Locate the cell with the specified text and output its [x, y] center coordinate. 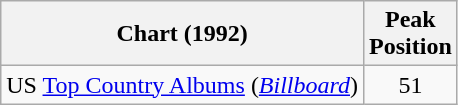
PeakPosition [411, 34]
51 [411, 85]
US Top Country Albums (Billboard) [182, 85]
Chart (1992) [182, 34]
